Pinpoint the cell where the given text exists, returning its (x, y) midpoint coordinate. 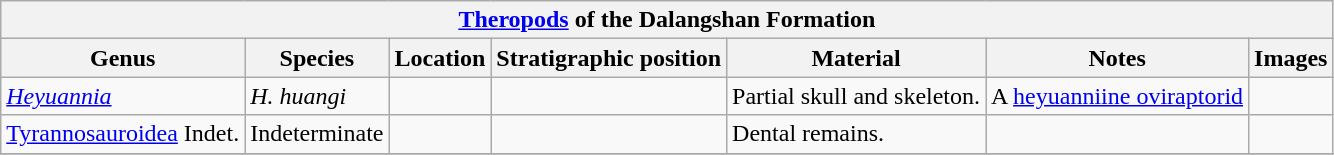
Genus (123, 58)
Tyrannosauroidea Indet. (123, 134)
Species (317, 58)
A heyuanniine oviraptorid (1118, 96)
H. huangi (317, 96)
Heyuannia (123, 96)
Notes (1118, 58)
Dental remains. (856, 134)
Theropods of the Dalangshan Formation (667, 20)
Partial skull and skeleton. (856, 96)
Indeterminate (317, 134)
Images (1291, 58)
Material (856, 58)
Stratigraphic position (609, 58)
Location (440, 58)
